Output the [x, y] coordinate of the center of the cell containing the given text.  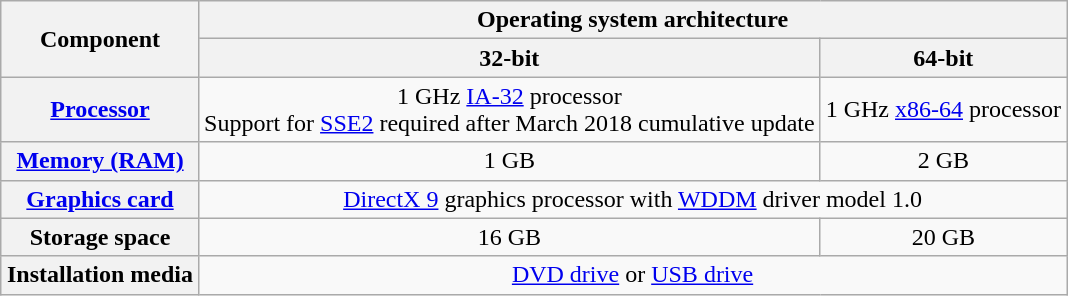
Operating system architecture [633, 20]
1 GHz x86-64 processor [943, 110]
DirectX 9 graphics processor with WDDM driver model 1.0 [633, 199]
1 GHz IA-32 processor Support for SSE2 required after March 2018 cumulative update [510, 110]
Processor [100, 110]
64-bit [943, 58]
DVD drive or USB drive [633, 275]
Storage space [100, 237]
Installation media [100, 275]
1 GB [510, 161]
16 GB [510, 237]
32-bit [510, 58]
Graphics card [100, 199]
2 GB [943, 161]
Component [100, 39]
20 GB [943, 237]
Memory (RAM) [100, 161]
